Determine the (x, y) coordinate at the center of the cell enclosing the given text.  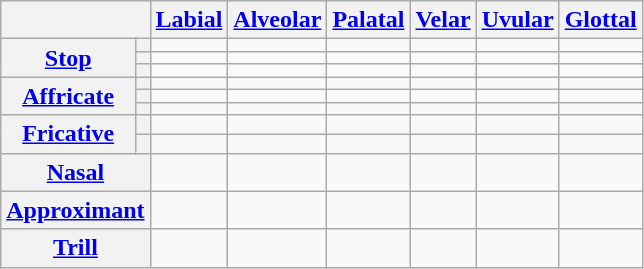
Approximant (76, 210)
Velar (443, 20)
Nasal (76, 172)
Stop (68, 58)
Trill (76, 248)
Palatal (368, 20)
Fricative (68, 134)
Labial (189, 20)
Uvular (518, 20)
Affricate (68, 96)
Glottal (600, 20)
Alveolar (278, 20)
